Output the (X, Y) coordinate of the center of the cell containing the given text.  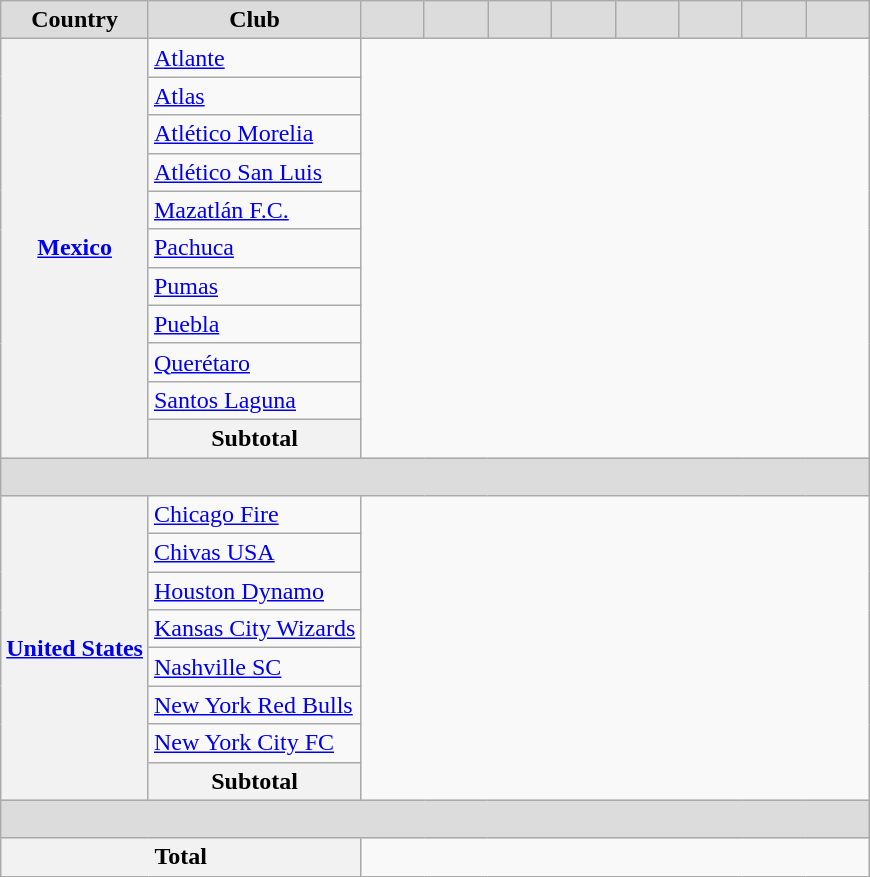
Atlas (254, 96)
Puebla (254, 324)
Kansas City Wizards (254, 629)
Mazatlán F.C. (254, 210)
Country (75, 20)
Total (181, 857)
New York City FC (254, 743)
Santos Laguna (254, 400)
United States (75, 648)
Chicago Fire (254, 515)
New York Red Bulls (254, 705)
Atlante (254, 58)
Chivas USA (254, 553)
Mexico (75, 248)
Houston Dynamo (254, 591)
Nashville SC (254, 667)
Querétaro (254, 362)
Club (254, 20)
Atlético San Luis (254, 172)
Pachuca (254, 248)
Atlético Morelia (254, 134)
Pumas (254, 286)
